Determine the (X, Y) coordinate at the center of the cell enclosing the given text.  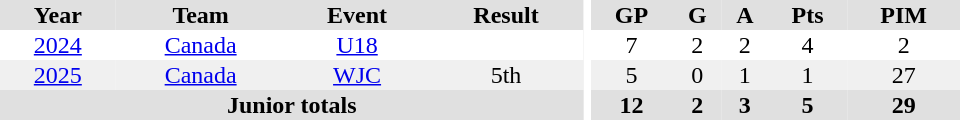
4 (808, 45)
2025 (58, 75)
Result (506, 15)
Junior totals (292, 105)
Year (58, 15)
U18 (358, 45)
Pts (808, 15)
0 (698, 75)
WJC (358, 75)
Event (358, 15)
PIM (904, 15)
Team (201, 15)
GP (631, 15)
7 (631, 45)
5th (506, 75)
12 (631, 105)
29 (904, 105)
A (745, 15)
27 (904, 75)
3 (745, 105)
2024 (58, 45)
G (698, 15)
